Find where the given text appears and provide that cell's center as (X, Y) coordinate. 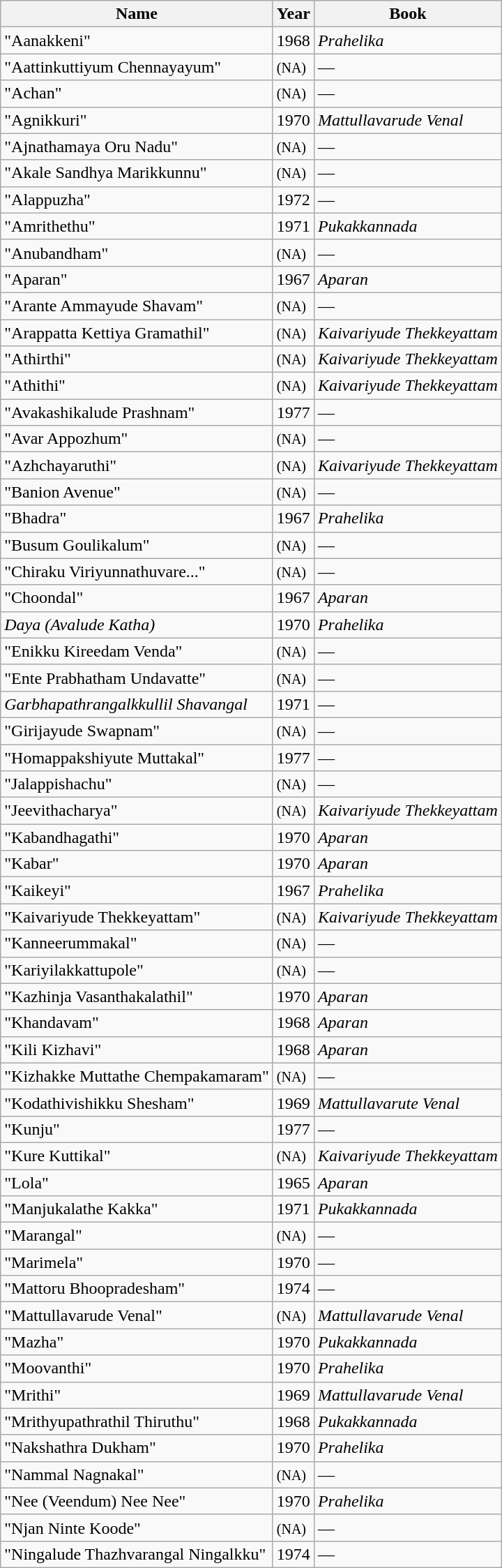
"Nakshathra Dukham" (137, 1448)
"Achan" (137, 94)
"Mrithyupathrathil Thiruthu" (137, 1421)
"Kili Kizhavi" (137, 1050)
"Kariyilakkattupole" (137, 970)
"Aanakkeni" (137, 40)
"Ningalude Thazhvarangal Ningalkku" (137, 1554)
"Kazhinja Vasanthakalathil" (137, 996)
Year (293, 14)
"Manjukalathe Kakka" (137, 1209)
"Athirthi" (137, 359)
"Jeevithacharya" (137, 811)
"Agnikkuri" (137, 120)
"Kaikeyi" (137, 890)
"Enikku Kireedam Venda" (137, 651)
"Marimela" (137, 1262)
"Aattinkuttiyum Chennayayum" (137, 67)
"Athithi" (137, 386)
"Jalappishachu" (137, 784)
"Marangal" (137, 1236)
"Moovanthi" (137, 1368)
"Azhchayaruthi" (137, 465)
"Ente Prabhatham Undavatte" (137, 678)
"Kabandhagathi" (137, 837)
"Busum Goulikalum" (137, 545)
"Chiraku Viriyunnathuvare..." (137, 572)
"Khandavam" (137, 1023)
"Nammal Nagnakal" (137, 1474)
"Nee (Veendum) Nee Nee" (137, 1501)
"Choondal" (137, 598)
"Mattullavarude Venal" (137, 1315)
"Kodathivishikku Shesham" (137, 1103)
"Bhadra" (137, 518)
"Amrithethu" (137, 226)
Mattullavarute Venal (407, 1103)
1972 (293, 200)
"Homappakshiyute Muttakal" (137, 757)
"Arappatta Kettiya Gramathil" (137, 333)
"Kabar" (137, 864)
"Kizhakke Muttathe Chempakamaram" (137, 1076)
"Ajnathamaya Oru Nadu" (137, 147)
Daya (Avalude Katha) (137, 625)
"Mattoru Bhoopradesham" (137, 1289)
"Avakashikalude Prashnam" (137, 412)
"Kanneerummakal" (137, 943)
"Aparan" (137, 279)
"Kaivariyude Thekkeyattam" (137, 917)
"Avar Appozhum" (137, 439)
"Anubandham" (137, 253)
Book (407, 14)
"Alappuzha" (137, 200)
"Akale Sandhya Marikkunnu" (137, 173)
"Banion Avenue" (137, 492)
Garbhapathrangalkkullil Shavangal (137, 704)
Name (137, 14)
"Girijayude Swapnam" (137, 731)
1965 (293, 1183)
"Kure Kuttikal" (137, 1156)
"Mrithi" (137, 1395)
"Njan Ninte Koode" (137, 1528)
"Mazha" (137, 1342)
"Arante Ammayude Shavam" (137, 306)
"Kunju" (137, 1129)
"Lola" (137, 1183)
